Find where the given text appears and provide that cell's center as (X, Y) coordinate. 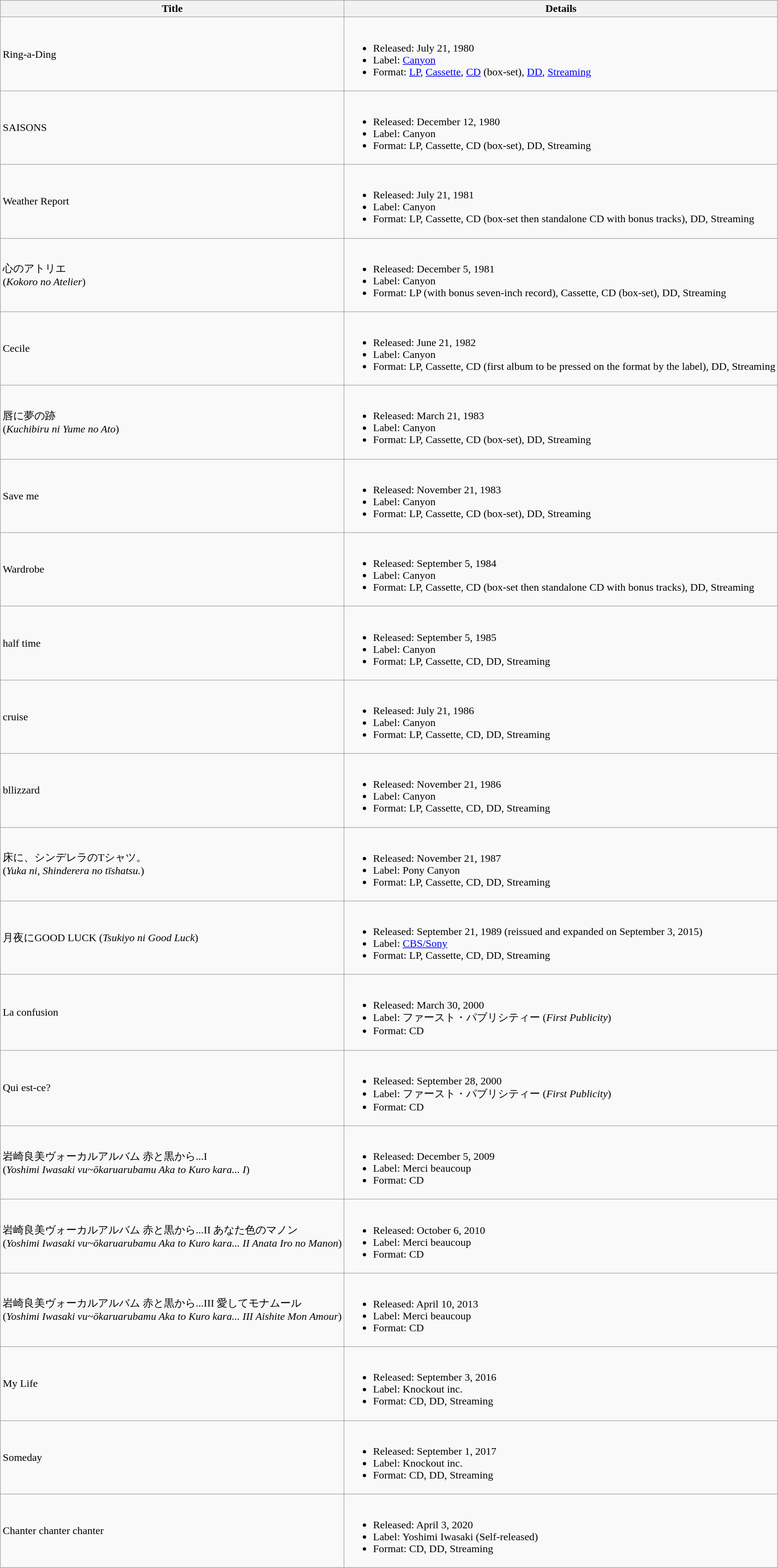
岩崎良美ヴォーカルアルバム 赤と黒から...III 愛してモナムール(Yoshimi Iwasaki vu~ōkaruarubamu Aka to Kuro kara... III Aishite Mon Amour) (172, 1310)
Released: November 21, 1986Label: CanyonFormat: LP, Cassette, CD, DD, Streaming (561, 790)
Released: September 5, 1984Label: CanyonFormat: LP, Cassette, CD (box-set then standalone CD with bonus tracks), DD, Streaming (561, 570)
cruise (172, 717)
bllizzard (172, 790)
Released: September 28, 2000Label: ファースト・パブリシティー (First Publicity)Format: CD (561, 1088)
SAISONS (172, 128)
Qui est-ce? (172, 1088)
Ring-a-Ding (172, 54)
床に、シンデレラのTシャツ。(Yuka ni, Shinderera no tīshatsu.) (172, 864)
Save me (172, 495)
岩崎良美ヴォーカルアルバム 赤と黒から...I(Yoshimi Iwasaki vu~ōkaruarubamu Aka to Kuro kara... I) (172, 1163)
Released: April 10, 2013Label: Merci beaucoupFormat: CD (561, 1310)
Cecile (172, 348)
Details (561, 9)
Released: December 12, 1980Label: CanyonFormat: LP, Cassette, CD (box-set), DD, Streaming (561, 128)
Released: July 21, 1986Label: CanyonFormat: LP, Cassette, CD, DD, Streaming (561, 717)
Released: December 5, 2009Label: Merci beaucoupFormat: CD (561, 1163)
Released: September 21, 1989 (reissued and expanded on September 3, 2015)Label: CBS/SonyFormat: LP, Cassette, CD, DD, Streaming (561, 938)
La confusion (172, 1013)
Released: March 30, 2000Label: ファースト・パブリシティー (First Publicity)Format: CD (561, 1013)
Released: July 21, 1980Label: CanyonFormat: LP, Cassette, CD (box-set), DD, Streaming (561, 54)
Released: July 21, 1981Label: CanyonFormat: LP, Cassette, CD (box-set then standalone CD with bonus tracks), DD, Streaming (561, 201)
岩崎良美ヴォーカルアルバム 赤と黒から...II あなた色のマノン(Yoshimi Iwasaki vu~ōkaruarubamu Aka to Kuro kara... II Anata Iro no Manon) (172, 1236)
Released: March 21, 1983Label: CanyonFormat: LP, Cassette, CD (box-set), DD, Streaming (561, 422)
Released: June 21, 1982Label: CanyonFormat: LP, Cassette, CD (first album to be pressed on the format by the label), DD, Streaming (561, 348)
Released: November 21, 1983Label: CanyonFormat: LP, Cassette, CD (box-set), DD, Streaming (561, 495)
唇に夢の跡(Kuchibiru ni Yume no Ato) (172, 422)
Released: September 3, 2016Label: Knockout inc.Format: CD, DD, Streaming (561, 1383)
Released: October 6, 2010Label: Merci beaucoupFormat: CD (561, 1236)
Weather Report (172, 201)
Released: April 3, 2020Label: Yoshimi Iwasaki (Self-released)Format: CD, DD, Streaming (561, 1531)
half time (172, 643)
Released: December 5, 1981Label: CanyonFormat: LP (with bonus seven-inch record), Cassette, CD (box-set), DD, Streaming (561, 275)
My Life (172, 1383)
Released: September 5, 1985Label: CanyonFormat: LP, Cassette, CD, DD, Streaming (561, 643)
Title (172, 9)
Released: November 21, 1987Label: Pony CanyonFormat: LP, Cassette, CD, DD, Streaming (561, 864)
Wardrobe (172, 570)
月夜にGOOD LUCK (Tsukiyo ni Good Luck) (172, 938)
Someday (172, 1457)
Chanter chanter chanter (172, 1531)
Released: September 1, 2017Label: Knockout inc.Format: CD, DD, Streaming (561, 1457)
心のアトリエ(Kokoro no Atelier) (172, 275)
